Identify which cell holds the provided text, then report its (X, Y) central coordinate. 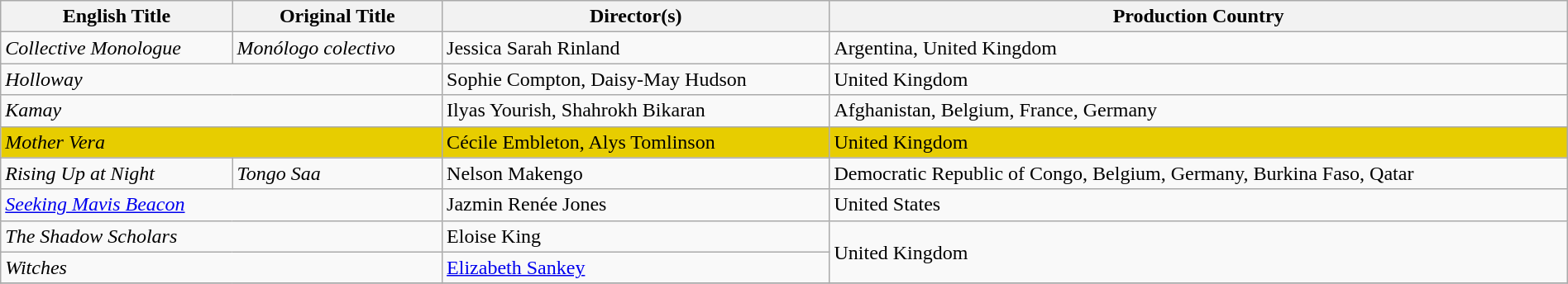
Democratic Republic of Congo, Belgium, Germany, Burkina Faso, Qatar (1198, 173)
Jessica Sarah Rinland (636, 48)
Eloise King (636, 236)
Rising Up at Night (117, 173)
United States (1198, 205)
Argentina, United Kingdom (1198, 48)
Jazmin Renée Jones (636, 205)
Afghanistan, Belgium, France, Germany (1198, 111)
Collective Monologue (117, 48)
Director(s) (636, 17)
Monólogo colectivo (337, 48)
Holloway (222, 79)
Tongo Saa (337, 173)
Witches (222, 267)
Ilyas Yourish, Shahrokh Bikaran (636, 111)
Nelson Makengo (636, 173)
Sophie Compton, Daisy-May Hudson (636, 79)
English Title (117, 17)
The Shadow Scholars (222, 236)
Mother Vera (222, 142)
Elizabeth Sankey (636, 267)
Cécile Embleton, Alys Tomlinson (636, 142)
Production Country (1198, 17)
Kamay (222, 111)
Original Title (337, 17)
Seeking Mavis Beacon (222, 205)
